Extract the [X, Y] coordinate from the center of the cell holding the provided text.  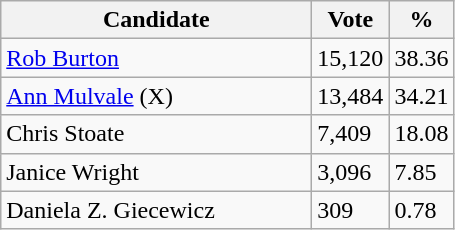
Vote [350, 20]
38.36 [422, 58]
% [422, 20]
0.78 [422, 210]
309 [350, 210]
13,484 [350, 96]
7.85 [422, 172]
Daniela Z. Giecewicz [156, 210]
Janice Wright [156, 172]
Ann Mulvale (X) [156, 96]
Chris Stoate [156, 134]
3,096 [350, 172]
Rob Burton [156, 58]
7,409 [350, 134]
15,120 [350, 58]
18.08 [422, 134]
Candidate [156, 20]
34.21 [422, 96]
